From the cell containing the given text, extract its center point as [X, Y] coordinate. 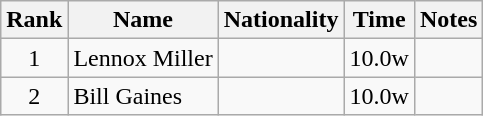
Rank [34, 20]
Lennox Miller [143, 58]
Name [143, 20]
Bill Gaines [143, 96]
Time [379, 20]
2 [34, 96]
Notes [448, 20]
Nationality [281, 20]
1 [34, 58]
